Provide the (X, Y) coordinate of the cell's center where the given text is located.  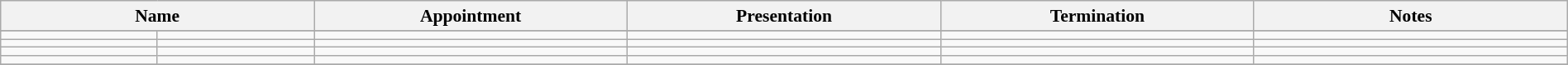
Notes (1411, 16)
Name (157, 16)
Appointment (471, 16)
Termination (1097, 16)
Presentation (784, 16)
